Pinpoint the cell where the given text exists, returning its [X, Y] midpoint coordinate. 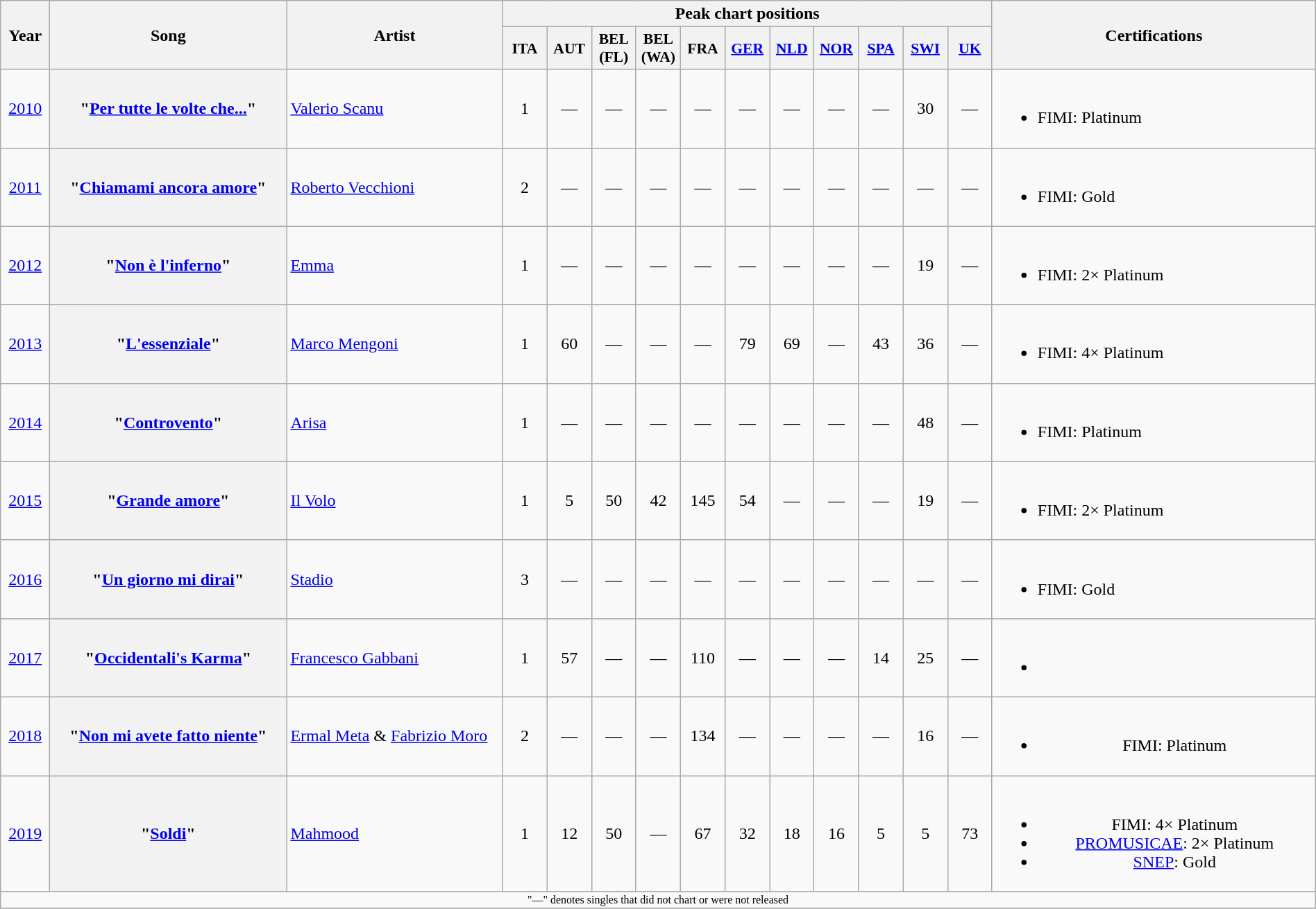
2019 [25, 834]
134 [702, 736]
3 [525, 579]
Song [168, 35]
2014 [25, 422]
36 [925, 344]
NOR [836, 49]
Ermal Meta & Fabrizio Moro [394, 736]
Artist [394, 35]
"Per tutte le volte che..." [168, 108]
2011 [25, 187]
110 [702, 658]
"Occidentali's Karma" [168, 658]
UK [970, 49]
BEL(FL) [614, 49]
2016 [25, 579]
"Grande amore" [168, 501]
ITA [525, 49]
2018 [25, 736]
"Non mi avete fatto niente" [168, 736]
67 [702, 834]
18 [792, 834]
AUT [569, 49]
Stadio [394, 579]
Roberto Vecchioni [394, 187]
14 [881, 658]
Mahmood [394, 834]
GER [748, 49]
Arisa [394, 422]
2015 [25, 501]
"Soldi" [168, 834]
57 [569, 658]
2012 [25, 265]
Marco Mengoni [394, 344]
48 [925, 422]
2017 [25, 658]
FRA [702, 49]
NLD [792, 49]
"—" denotes singles that did not chart or were not released [658, 900]
69 [792, 344]
Peak chart positions [747, 14]
Il Volo [394, 501]
30 [925, 108]
FIMI: 4× Platinum [1154, 344]
145 [702, 501]
BEL(WA) [658, 49]
"Controvento" [168, 422]
60 [569, 344]
SWI [925, 49]
43 [881, 344]
SPA [881, 49]
Valerio Scanu [394, 108]
"Chiamami ancora amore" [168, 187]
25 [925, 658]
"L'essenziale" [168, 344]
FIMI: 4× PlatinumPROMUSICAE: 2× PlatinumSNEP: Gold [1154, 834]
"Non è l'inferno" [168, 265]
79 [748, 344]
12 [569, 834]
2013 [25, 344]
54 [748, 501]
Francesco Gabbani [394, 658]
32 [748, 834]
42 [658, 501]
Emma [394, 265]
Certifications [1154, 35]
Year [25, 35]
2010 [25, 108]
73 [970, 834]
"Un giorno mi dirai" [168, 579]
